Extract the [X, Y] coordinate from the center of the cell holding the provided text.  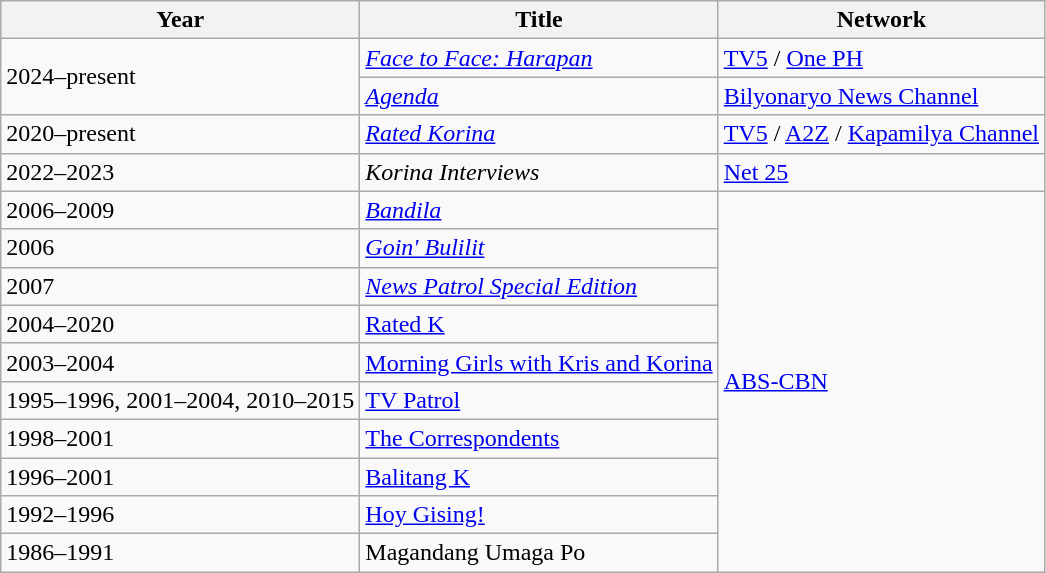
ABS-CBN [881, 382]
Rated Korina [539, 134]
Year [180, 20]
Bandila [539, 210]
2006–2009 [180, 210]
Korina Interviews [539, 172]
Bilyonaryo News Channel [881, 96]
2022–2023 [180, 172]
Rated K [539, 324]
2007 [180, 286]
2006 [180, 248]
Morning Girls with Kris and Korina [539, 362]
2020–present [180, 134]
1986–1991 [180, 553]
News Patrol Special Edition [539, 286]
TV5 / A2Z / Kapamilya Channel [881, 134]
2024–present [180, 77]
Network [881, 20]
Agenda [539, 96]
2004–2020 [180, 324]
Face to Face: Harapan [539, 58]
The Correspondents [539, 438]
Goin' Bulilit [539, 248]
Hoy Gising! [539, 515]
1995–1996, 2001–2004, 2010–2015 [180, 400]
2003–2004 [180, 362]
TV5 / One PH [881, 58]
TV Patrol [539, 400]
Title [539, 20]
Net 25 [881, 172]
1996–2001 [180, 477]
Magandang Umaga Po [539, 553]
Balitang K [539, 477]
1992–1996 [180, 515]
1998–2001 [180, 438]
